Output the [x, y] coordinate of the center of the cell containing the given text.  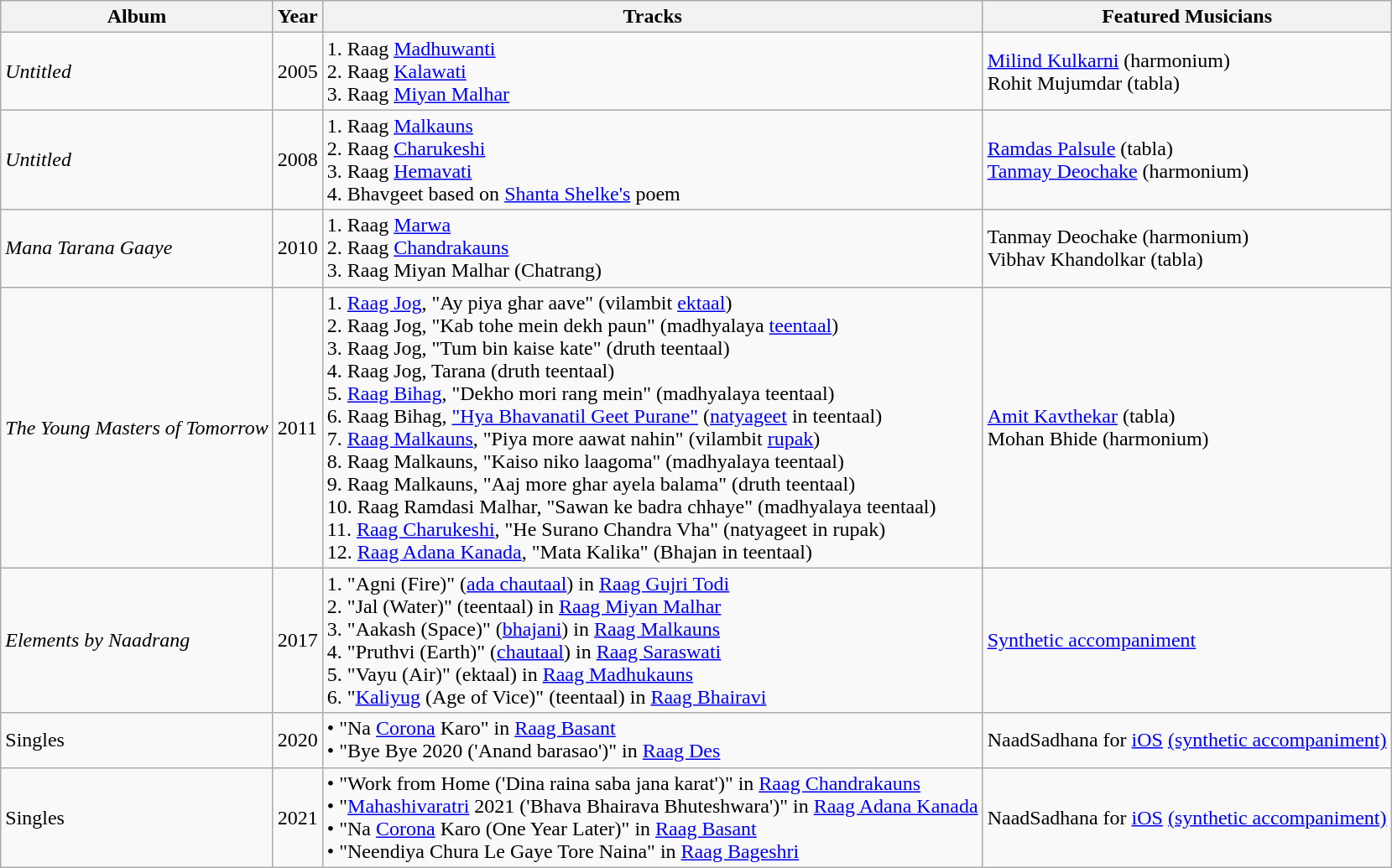
2005 [297, 71]
Ramdas Palsule (tabla) Tanmay Deochake (harmonium) [1186, 159]
Milind Kulkarni (harmonium) Rohit Mujumdar (tabla) [1186, 71]
Tanmay Deochake (harmonium) Vibhav Khandolkar (tabla) [1186, 248]
Featured Musicians [1186, 17]
2011 [297, 428]
2020 [297, 740]
The Young Masters of Tomorrow [137, 428]
2010 [297, 248]
Amit Kavthekar (tabla) Mohan Bhide (harmonium) [1186, 428]
2017 [297, 641]
• "Na Corona Karo" in Raag Basant• "Bye Bye 2020 ('Anand barasao')" in Raag Des [653, 740]
Synthetic accompaniment [1186, 641]
Year [297, 17]
Tracks [653, 17]
1. Raag Marwa 2. Raag Chandrakauns 3. Raag Miyan Malhar (Chatrang) [653, 248]
Elements by Naadrang [137, 641]
Album [137, 17]
Mana Tarana Gaaye [137, 248]
1. Raag Madhuwanti 2. Raag Kalawati 3. Raag Miyan Malhar [653, 71]
1. Raag Malkauns 2. Raag Charukeshi 3. Raag Hemavati 4. Bhavgeet based on Shanta Shelke's poem [653, 159]
2008 [297, 159]
2021 [297, 817]
